Identify which cell holds the provided text, then report its (X, Y) central coordinate. 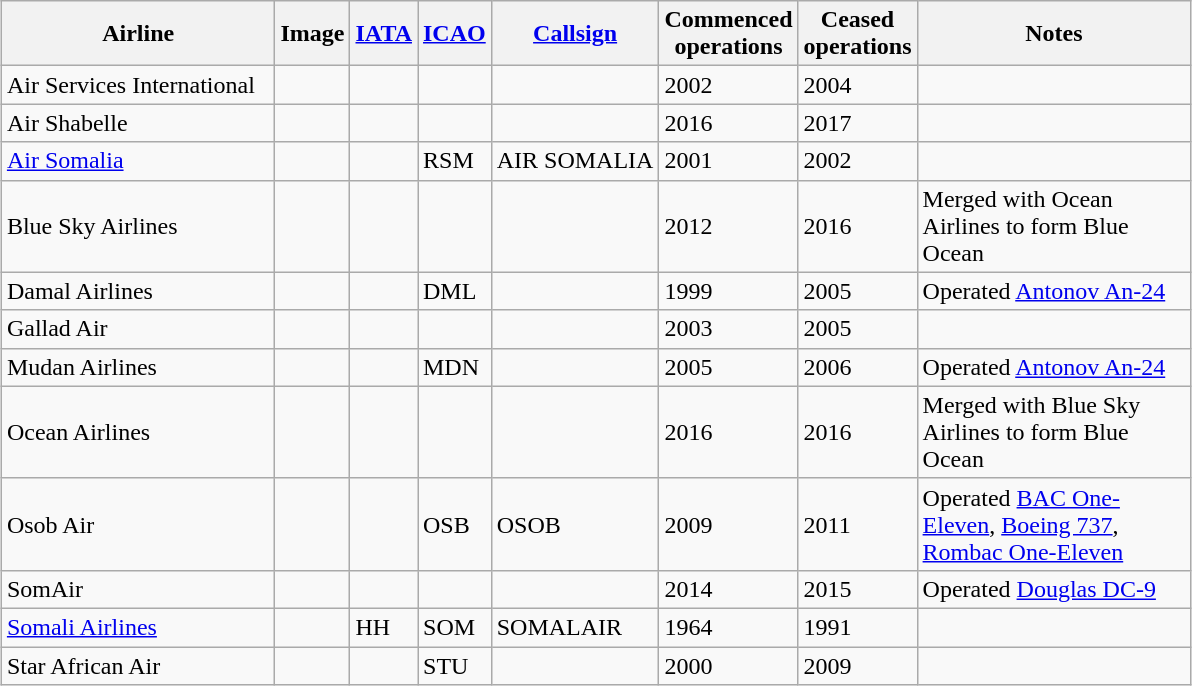
Ceasedoperations (858, 34)
HH (384, 627)
2000 (728, 665)
1991 (858, 627)
2003 (728, 329)
1964 (728, 627)
Operated Douglas DC-9 (1054, 589)
IATA (384, 34)
2015 (858, 589)
2004 (858, 85)
Air Somalia (138, 161)
SomAir (138, 589)
Blue Sky Airlines (138, 226)
DML (455, 291)
Ocean Airlines (138, 432)
Callsign (575, 34)
SOMALAIR (575, 627)
Notes (1054, 34)
1999 (728, 291)
STU (455, 665)
2001 (728, 161)
AIR SOMALIA (575, 161)
ICAO (455, 34)
2006 (858, 367)
MDN (455, 367)
2017 (858, 123)
Air Services International (138, 85)
Osob Air (138, 524)
2014 (728, 589)
OSOB (575, 524)
Airline (138, 34)
RSM (455, 161)
Gallad Air (138, 329)
Mudan Airlines (138, 367)
Air Shabelle (138, 123)
2011 (858, 524)
Merged with Ocean Airlines to form Blue Ocean (1054, 226)
Somali Airlines (138, 627)
Commencedoperations (728, 34)
Star African Air (138, 665)
Operated BAC One-Eleven, Boeing 737, Rombac One-Eleven (1054, 524)
SOM (455, 627)
Image (312, 34)
Merged with Blue Sky Airlines to form Blue Ocean (1054, 432)
2012 (728, 226)
OSB (455, 524)
Damal Airlines (138, 291)
